Detect which cell encompasses the target text, then output its (x, y) center coordinate. 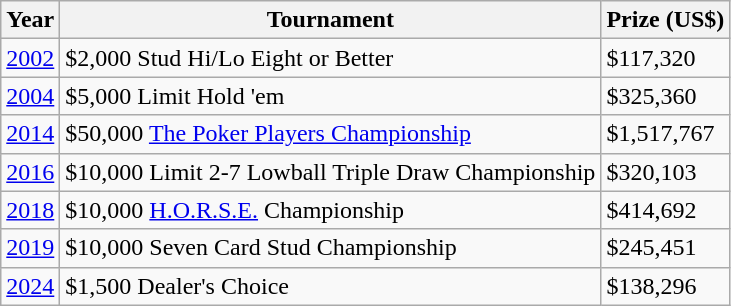
$117,320 (666, 58)
$245,451 (666, 248)
$320,103 (666, 172)
$10,000 Limit 2-7 Lowball Triple Draw Championship (330, 172)
2002 (30, 58)
2024 (30, 286)
$2,000 Stud Hi/Lo Eight or Better (330, 58)
$1,517,767 (666, 134)
$1,500 Dealer's Choice (330, 286)
Tournament (330, 20)
$10,000 Seven Card Stud Championship (330, 248)
$10,000 H.O.R.S.E. Championship (330, 210)
$5,000 Limit Hold 'em (330, 96)
Year (30, 20)
2004 (30, 96)
2018 (30, 210)
2016 (30, 172)
$414,692 (666, 210)
2014 (30, 134)
$325,360 (666, 96)
Prize (US$) (666, 20)
$50,000 The Poker Players Championship (330, 134)
2019 (30, 248)
$138,296 (666, 286)
